Return (x, y) of the center of cell containing provided text 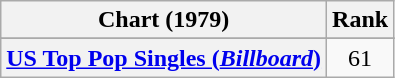
61 (360, 58)
Rank (360, 20)
Chart (1979) (164, 20)
US Top Pop Singles (Billboard) (164, 58)
